Locate the cell with the specified text and output its [X, Y] center coordinate. 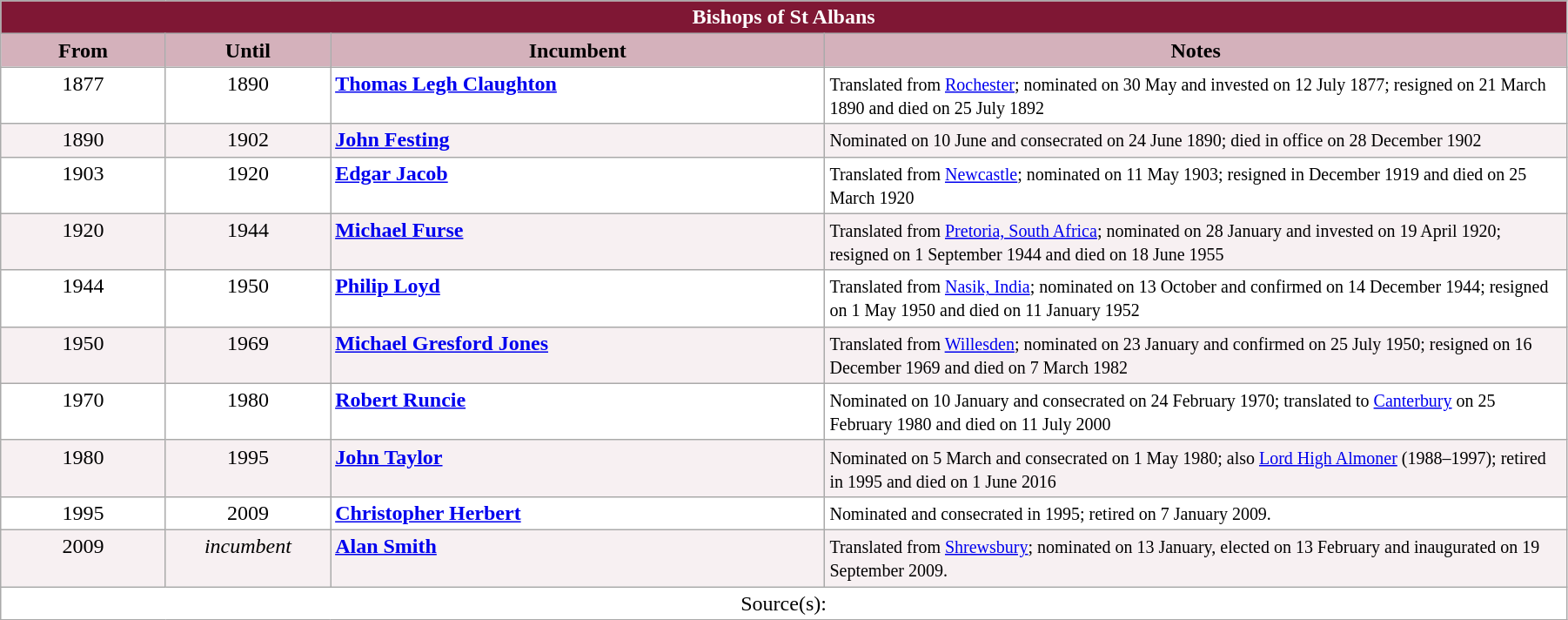
Translated from Pretoria, South Africa; nominated on 28 January and invested on 19 April 1920; resigned on 1 September 1944 and died on 18 June 1955 [1196, 242]
Alan Smith [578, 557]
Translated from Willesden; nominated on 23 January and confirmed on 25 July 1950; resigned on 16 December 1969 and died on 7 March 1982 [1196, 355]
1903 [84, 185]
Edgar Jacob [578, 185]
Translated from Shrewsbury; nominated on 13 January, elected on 13 February and inaugurated on 19 September 2009. [1196, 557]
Notes [1196, 51]
From [84, 51]
Philip Loyd [578, 298]
Nominated on 10 January and consecrated on 24 February 1970; translated to Canterbury on 25 February 1980 and died on 11 July 2000 [1196, 411]
John Festing [578, 140]
Michael Furse [578, 242]
Bishops of St Albans [784, 17]
Incumbent [578, 51]
1877 [84, 96]
Translated from Newcastle; nominated on 11 May 1903; resigned in December 1919 and died on 25 March 1920 [1196, 185]
Until [247, 51]
Translated from Nasik, India; nominated on 13 October and confirmed on 14 December 1944; resigned on 1 May 1950 and died on 11 January 1952 [1196, 298]
Nominated and consecrated in 1995; retired on 7 January 2009. [1196, 513]
John Taylor [578, 468]
Nominated on 10 June and consecrated on 24 June 1890; died in office on 28 December 1902 [1196, 140]
1902 [247, 140]
Robert Runcie [578, 411]
Nominated on 5 March and consecrated on 1 May 1980; also Lord High Almoner (1988–1997); retired in 1995 and died on 1 June 2016 [1196, 468]
Source(s): [784, 603]
Michael Gresford Jones [578, 355]
1970 [84, 411]
Christopher Herbert [578, 513]
1969 [247, 355]
incumbent [247, 557]
Thomas Legh Claughton [578, 96]
Translated from Rochester; nominated on 30 May and invested on 12 July 1877; resigned on 21 March 1890 and died on 25 July 1892 [1196, 96]
